Determine the [x, y] coordinate at the center of the cell enclosing the given text.  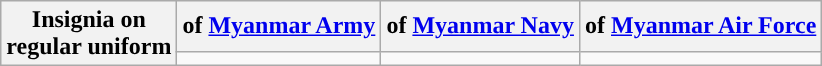
of Myanmar Air Force [700, 26]
of Myanmar Navy [480, 26]
Insignia on regular uniform [89, 34]
of Myanmar Army [279, 26]
